Output the (X, Y) coordinate of the center of the cell containing the given text.  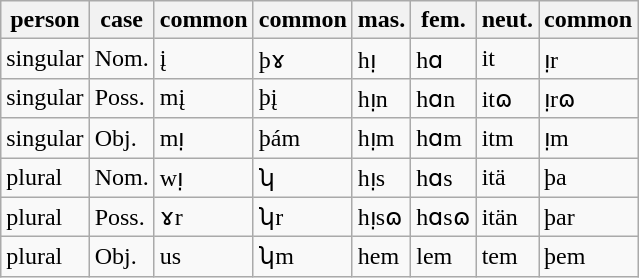
hɑm (444, 138)
us (204, 257)
fem. (444, 20)
hem (381, 257)
mas. (381, 20)
hı̣s (381, 178)
hı̣ (381, 59)
į (204, 59)
hɑn (444, 98)
hı̣m (381, 138)
hɑs (444, 178)
itän (507, 217)
þa (588, 178)
hı̣sɷ (381, 217)
ı̣m (588, 138)
ı̣r (588, 59)
hı̣n (381, 98)
mı̣ (204, 138)
tem (507, 257)
hɑsɷ (444, 217)
ı̣rɷ (588, 98)
case (122, 20)
itä (507, 178)
it (507, 59)
ʮr (302, 217)
þɤ (302, 59)
þám (302, 138)
ʮ (302, 178)
wı̣ (204, 178)
þar (588, 217)
itɷ (507, 98)
þem (588, 257)
þį (302, 98)
hɑ (444, 59)
ʮm (302, 257)
neut. (507, 20)
person (45, 20)
lem (444, 257)
ɤr (204, 217)
itm (507, 138)
mį (204, 98)
